Provide the [x, y] coordinate of the cell's center where the given text is located.  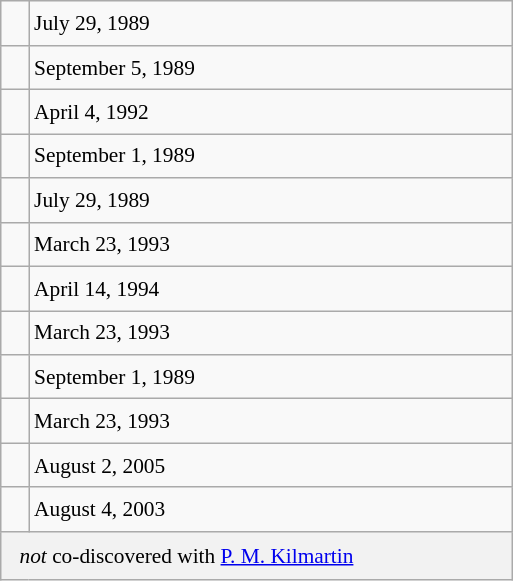
August 4, 2003 [270, 509]
April 4, 1992 [270, 112]
not co-discovered with P. M. Kilmartin [256, 556]
April 14, 1994 [270, 288]
August 2, 2005 [270, 465]
September 5, 1989 [270, 67]
